Return the [X, Y] coordinate for the center point of the cell that contains the specified text.  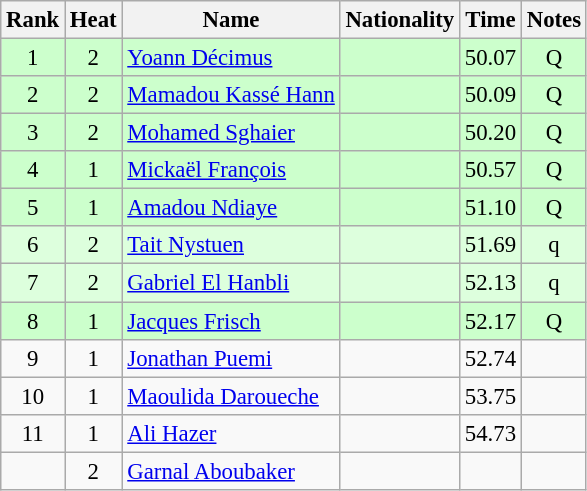
Yoann Décimus [231, 58]
52.17 [491, 321]
50.20 [491, 133]
50.57 [491, 170]
7 [33, 283]
10 [33, 396]
11 [33, 433]
Jacques Frisch [231, 321]
52.74 [491, 358]
54.73 [491, 433]
51.10 [491, 208]
Mamadou Kassé Hann [231, 95]
50.09 [491, 95]
5 [33, 208]
Heat [94, 20]
Gabriel El Hanbli [231, 283]
Mickaël François [231, 170]
Garnal Aboubaker [231, 471]
52.13 [491, 283]
50.07 [491, 58]
Time [491, 20]
Ali Hazer [231, 433]
Rank [33, 20]
51.69 [491, 245]
6 [33, 245]
Mohamed Sghaier [231, 133]
8 [33, 321]
Tait Nystuen [231, 245]
Amadou Ndiaye [231, 208]
Notes [554, 20]
9 [33, 358]
3 [33, 133]
4 [33, 170]
Maoulida Daroueche [231, 396]
Nationality [400, 20]
Jonathan Puemi [231, 358]
53.75 [491, 396]
Name [231, 20]
